Identify which cell holds the provided text, then report its [X, Y] central coordinate. 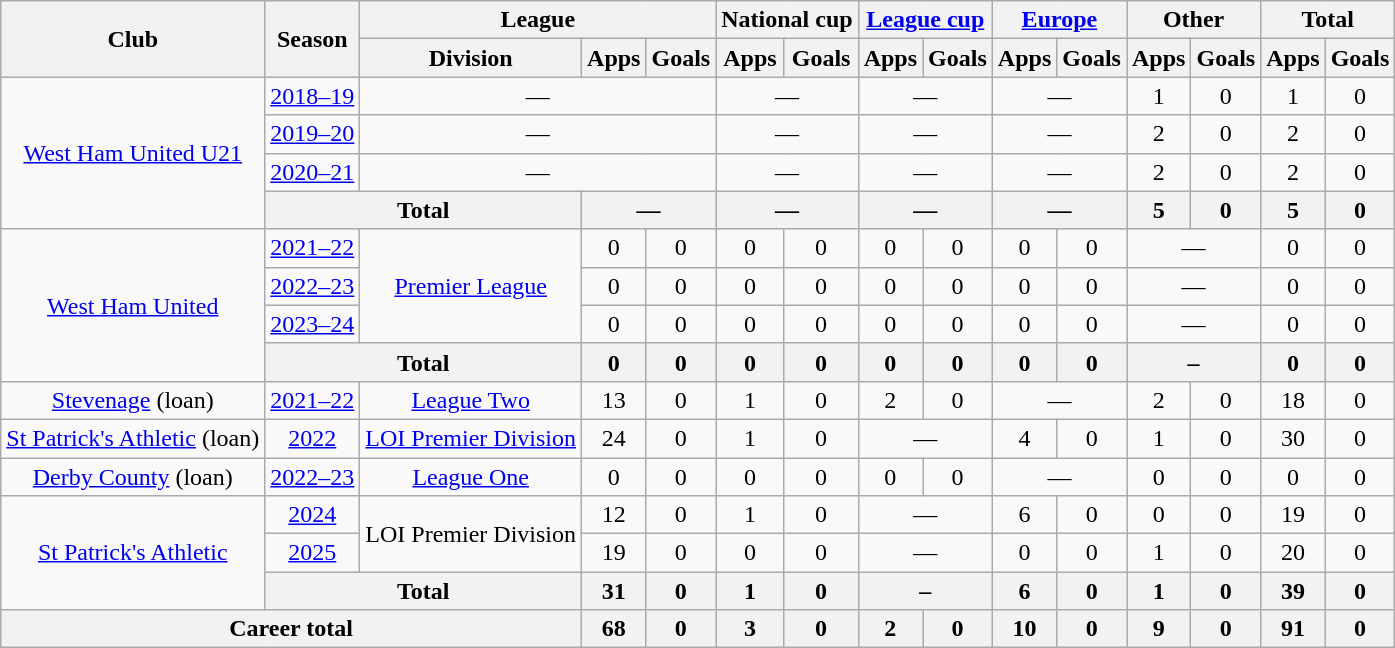
2019–20 [312, 134]
2023–24 [312, 324]
League One [471, 477]
10 [1024, 629]
Division [471, 58]
2018–19 [312, 96]
West Ham United U21 [133, 153]
National cup [787, 20]
St Patrick's Athletic (loan) [133, 438]
Stevenage (loan) [133, 400]
91 [1293, 629]
39 [1293, 591]
4 [1024, 438]
3 [750, 629]
West Ham United [133, 305]
30 [1293, 438]
12 [614, 515]
9 [1158, 629]
13 [614, 400]
2020–21 [312, 172]
Other [1193, 20]
2022 [312, 438]
League cup [925, 20]
Club [133, 39]
Derby County (loan) [133, 477]
31 [614, 591]
2025 [312, 553]
Europe [1059, 20]
Career total [292, 629]
League [538, 20]
24 [614, 438]
League Two [471, 400]
St Patrick's Athletic [133, 553]
2024 [312, 515]
18 [1293, 400]
Premier League [471, 286]
68 [614, 629]
Season [312, 39]
20 [1293, 553]
